Extract the (X, Y) coordinate from the center of the cell holding the provided text.  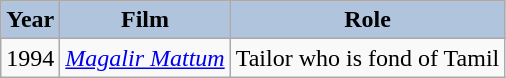
Film (145, 20)
Magalir Mattum (145, 58)
Role (368, 20)
Year (30, 20)
1994 (30, 58)
Tailor who is fond of Tamil (368, 58)
